Output the (x, y) coordinate of the center of the cell containing the given text.  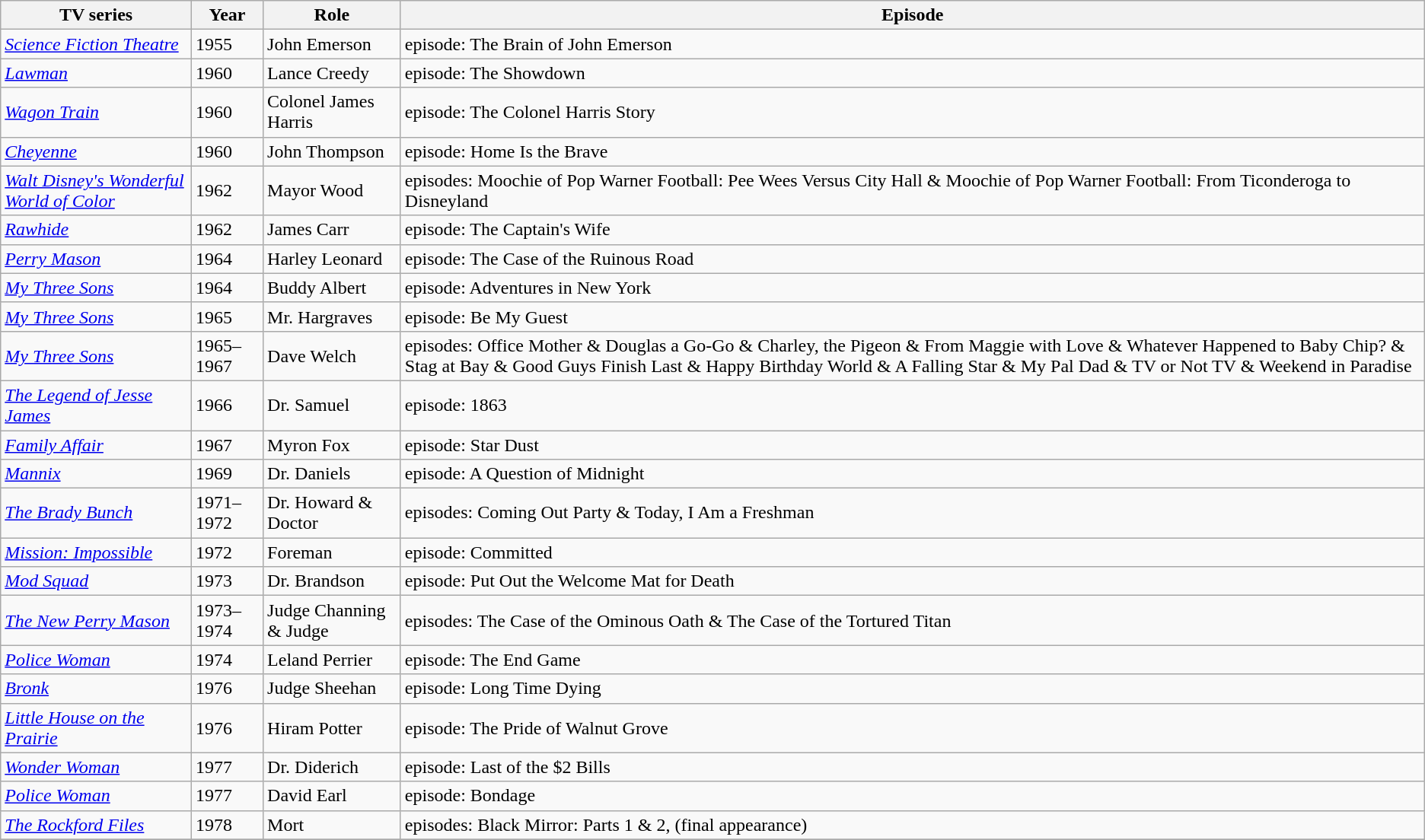
episode: The Pride of Walnut Grove (912, 727)
Judge Channing & Judge (332, 621)
Dr. Howard & Doctor (332, 513)
Dr. Brandson (332, 581)
Little House on the Prairie (96, 727)
TV series (96, 15)
episode: A Question of Midnight (912, 474)
David Earl (332, 796)
Dave Welch (332, 356)
Foreman (332, 552)
Bronk (96, 689)
Myron Fox (332, 445)
episodes: Moochie of Pop Warner Football: Pee Wees Versus City Hall & Moochie of Pop Warner Football: From Ticonderoga to Disneyland (912, 190)
Lawman (96, 73)
Dr. Diderich (332, 767)
episode: Home Is the Brave (912, 151)
Cheyenne (96, 151)
The Legend of Jesse James (96, 405)
Harley Leonard (332, 259)
episode: The Case of the Ruinous Road (912, 259)
1978 (227, 825)
1969 (227, 474)
Wonder Woman (96, 767)
episode: Last of the $2 Bills (912, 767)
1967 (227, 445)
episode: Long Time Dying (912, 689)
episode: The Brain of John Emerson (912, 44)
Wagon Train (96, 113)
Mr. Hargraves (332, 317)
Dr. Samuel (332, 405)
episode: Committed (912, 552)
episodes: The Case of the Ominous Oath & The Case of the Tortured Titan (912, 621)
1974 (227, 660)
Mod Squad (96, 581)
John Thompson (332, 151)
Colonel James Harris (332, 113)
1966 (227, 405)
episode: Put Out the Welcome Mat for Death (912, 581)
1973 (227, 581)
Year (227, 15)
Buddy Albert (332, 288)
1971–1972 (227, 513)
1973–1974 (227, 621)
1965–1967 (227, 356)
Walt Disney's Wonderful World of Color (96, 190)
Leland Perrier (332, 660)
Science Fiction Theatre (96, 44)
1972 (227, 552)
Lance Creedy (332, 73)
The New Perry Mason (96, 621)
Judge Sheehan (332, 689)
Role (332, 15)
episodes: Coming Out Party & Today, I Am a Freshman (912, 513)
episodes: Black Mirror: Parts 1 & 2, (final appearance) (912, 825)
Mayor Wood (332, 190)
The Rockford Files (96, 825)
1955 (227, 44)
episode: Be My Guest (912, 317)
episode: Adventures in New York (912, 288)
Mission: Impossible (96, 552)
episode: 1863 (912, 405)
Rawhide (96, 230)
episode: The Captain's Wife (912, 230)
Mort (332, 825)
episode: The Colonel Harris Story (912, 113)
Episode (912, 15)
1965 (227, 317)
episode: The End Game (912, 660)
Family Affair (96, 445)
Hiram Potter (332, 727)
The Brady Bunch (96, 513)
Perry Mason (96, 259)
Dr. Daniels (332, 474)
episode: Bondage (912, 796)
episode: Star Dust (912, 445)
Mannix (96, 474)
James Carr (332, 230)
episode: The Showdown (912, 73)
John Emerson (332, 44)
